Search for the cell housing the specified text and yield its (x, y) center coordinate. 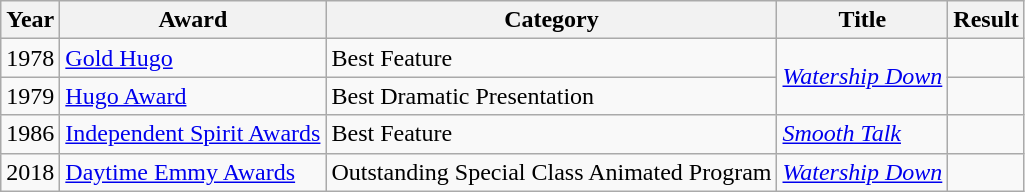
Independent Spirit Awards (193, 134)
Best Dramatic Presentation (552, 96)
Result (986, 20)
1986 (30, 134)
Category (552, 20)
Title (862, 20)
Year (30, 20)
2018 (30, 172)
Daytime Emmy Awards (193, 172)
Smooth Talk (862, 134)
Hugo Award (193, 96)
Outstanding Special Class Animated Program (552, 172)
1979 (30, 96)
Award (193, 20)
1978 (30, 58)
Gold Hugo (193, 58)
